Search for the cell housing the specified text and yield its [x, y] center coordinate. 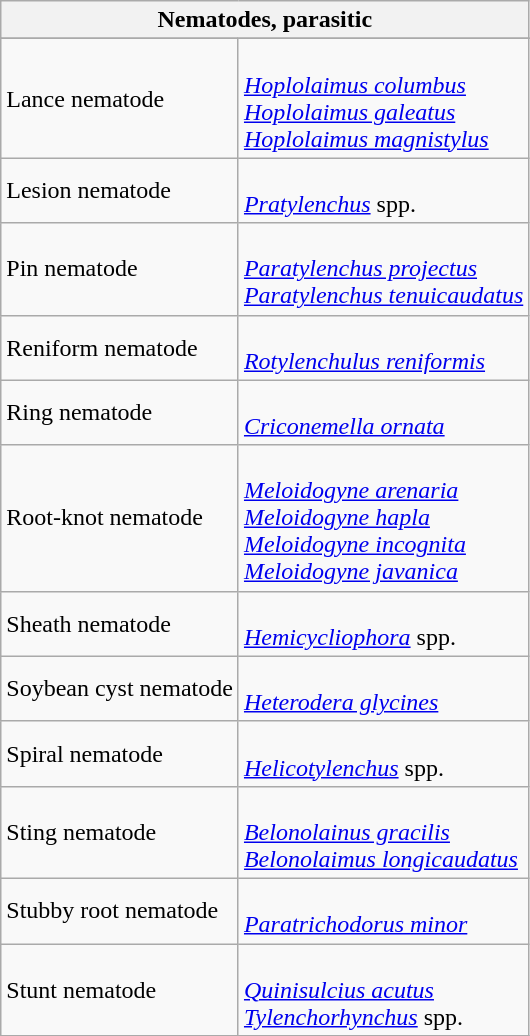
Soybean cyst nematode [120, 688]
Lesion nematode [120, 190]
Stunt nematode [120, 990]
Helicotylenchus spp. [383, 754]
Quinisulcius acutus Tylenchorhynchus spp. [383, 990]
Spiral nematode [120, 754]
Root-knot nematode [120, 518]
Ring nematode [120, 412]
Criconemella ornata [383, 412]
Hemicycliophora spp. [383, 624]
Belonolainus gracilis Belonolaimus longicaudatus [383, 832]
Rotylenchulus reniformis [383, 348]
Pin nematode [120, 269]
Paratylenchus projectus Paratylenchus tenuicaudatus [383, 269]
Stubby root nematode [120, 910]
Paratrichodorus minor [383, 910]
Hoplolaimus columbus Hoplolaimus galeatus Hoplolaimus magnistylus [383, 98]
Reniform nematode [120, 348]
Heterodera glycines [383, 688]
Lance nematode [120, 98]
Sting nematode [120, 832]
Nematodes, parasitic [265, 20]
Pratylenchus spp. [383, 190]
Sheath nematode [120, 624]
Meloidogyne arenaria Meloidogyne hapla Meloidogyne incognita Meloidogyne javanica [383, 518]
